Return (x, y) of the center of cell containing provided text 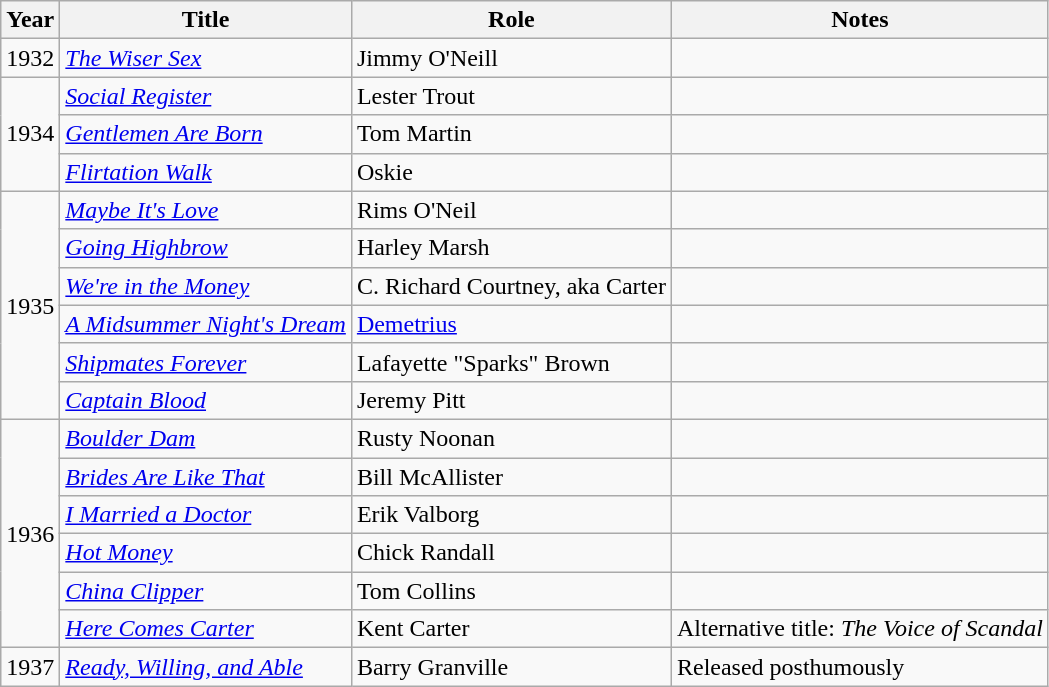
Boulder Dam (206, 438)
Erik Valborg (511, 515)
1936 (30, 533)
We're in the Money (206, 286)
C. Richard Courtney, aka Carter (511, 286)
Maybe It's Love (206, 210)
Jimmy O'Neill (511, 58)
I Married a Doctor (206, 515)
1935 (30, 305)
Tom Collins (511, 591)
Hot Money (206, 553)
Chick Randall (511, 553)
Shipmates Forever (206, 362)
Here Comes Carter (206, 629)
Title (206, 20)
Rims O'Neil (511, 210)
1934 (30, 134)
Harley Marsh (511, 248)
Kent Carter (511, 629)
Tom Martin (511, 134)
Brides Are Like That (206, 477)
Social Register (206, 96)
Ready, Willing, and Able (206, 667)
Demetrius (511, 324)
Flirtation Walk (206, 172)
Notes (860, 20)
Role (511, 20)
Going Highbrow (206, 248)
Rusty Noonan (511, 438)
Lester Trout (511, 96)
Alternative title: The Voice of Scandal (860, 629)
Captain Blood (206, 400)
Bill McAllister (511, 477)
Lafayette "Sparks" Brown (511, 362)
Gentlemen Are Born (206, 134)
A Midsummer Night's Dream (206, 324)
The Wiser Sex (206, 58)
1932 (30, 58)
1937 (30, 667)
Jeremy Pitt (511, 400)
Oskie (511, 172)
China Clipper (206, 591)
Released posthumously (860, 667)
Barry Granville (511, 667)
Year (30, 20)
